Output the (X, Y) coordinate of the center of the cell containing the given text.  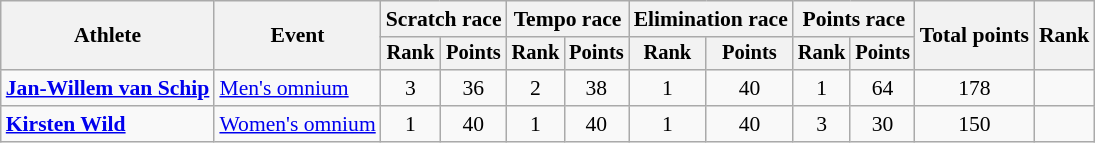
Jan-Willem van Schip (108, 88)
Points race (854, 19)
178 (974, 88)
Event (297, 36)
38 (596, 88)
Men's omnium (297, 88)
30 (882, 124)
Scratch race (444, 19)
36 (473, 88)
Elimination race (711, 19)
Athlete (108, 36)
2 (536, 88)
64 (882, 88)
Total points (974, 36)
Tempo race (568, 19)
150 (974, 124)
Women's omnium (297, 124)
Kirsten Wild (108, 124)
